Pinpoint the cell where the given text exists, returning its (x, y) midpoint coordinate. 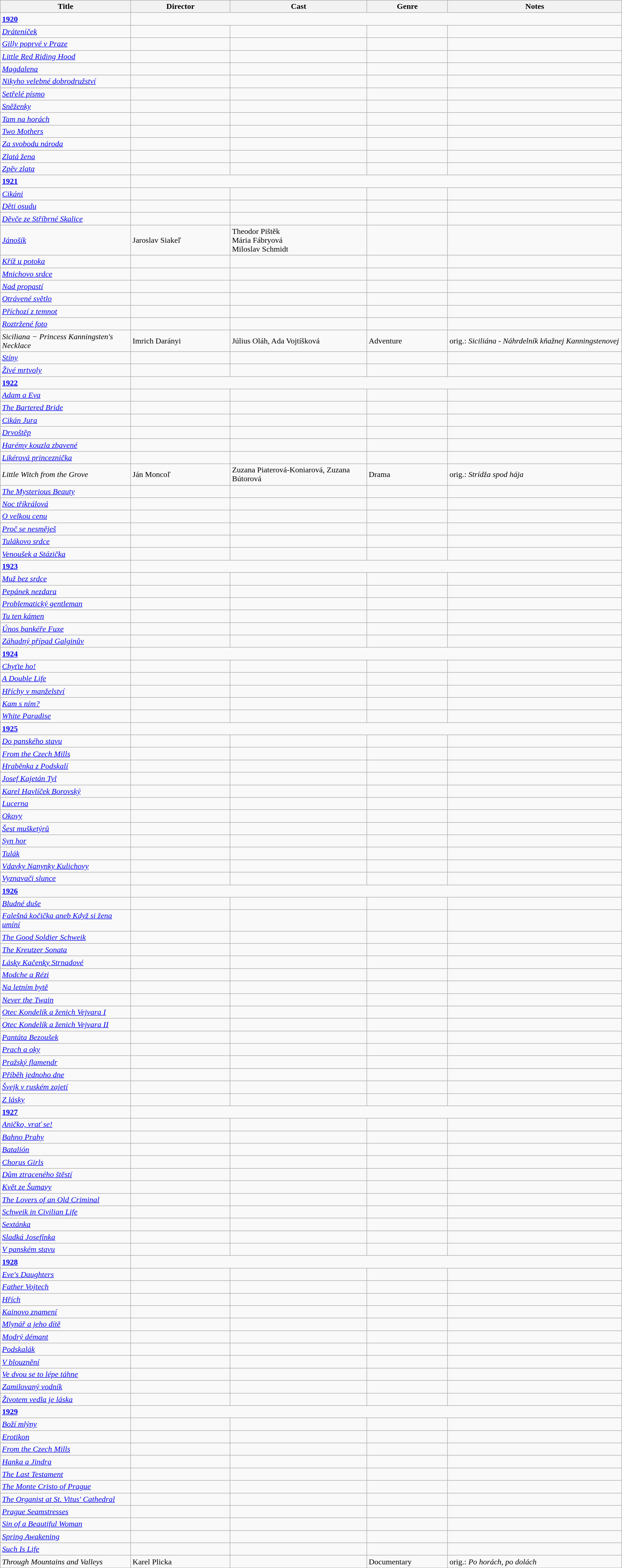
Karel Havlíček Borovský (66, 791)
Cikán Jura (66, 420)
Director (180, 7)
Batalión (66, 1149)
1929 (66, 1412)
Mlynář a jeho dítě (66, 1324)
Adam a Eva (66, 395)
Hraběnka z Podskalí (66, 766)
Prague Seamstresses (66, 1512)
Květ ze Šumavy (66, 1187)
Prach a oky (66, 1050)
Eve's Daughters (66, 1274)
Aničko, vrať se! (66, 1124)
Harémy kouzla zbavené (66, 445)
Father Vojtech (66, 1287)
Sin of a Beautiful Woman (66, 1524)
Kam s ním? (66, 704)
Jánošík (66, 240)
Setřelé písmo (66, 94)
Roztržené foto (66, 324)
Pantáta Bezoušek (66, 1037)
Erotikon (66, 1437)
Živé mrtvoly (66, 370)
Falešná kočička aneb Když si žena umíní (66, 920)
Cast (299, 7)
Únos bankéře Fuxe (66, 629)
Siciliana − Princess Kanningsten's Necklace (66, 340)
Ve dvou se to lépe táhne (66, 1374)
Such Is Life (66, 1549)
V panském stavu (66, 1249)
Problematický gentleman (66, 604)
1928 (66, 1262)
1921 (66, 181)
Za svobodu národa (66, 144)
Chorus Girls (66, 1162)
Bludné duše (66, 903)
Lucerna (66, 804)
1923 (66, 566)
1922 (66, 383)
Muž bez srdce (66, 579)
Švejk v ruském zajetí (66, 1087)
Mnichovo srdce (66, 274)
Příchozí z temnot (66, 311)
Hanka a Jindra (66, 1462)
orig.: Po horách, po dolách (535, 1561)
Otec Kondelík a ženich Vejvara II (66, 1025)
Dům ztraceného štěstí (66, 1174)
Spring Awakening (66, 1537)
The Lovers of an Old Criminal (66, 1200)
Ján Moncoľ (180, 474)
Sladká Josefínka (66, 1237)
Tu ten kámen (66, 616)
Lásky Kačenky Strnadové (66, 962)
1926 (66, 891)
The Organist at St. Vitus' Cathedral (66, 1499)
Proč se nesměješ (66, 529)
Theodor PištěkMária FábryováMiloslav Schmidt (299, 240)
Little Red Riding Hood (66, 56)
orig.: Siciliána - Náhrdelník kňažnej Kanningstenovej (535, 340)
Tulákovo srdce (66, 541)
Drvoštěp (66, 433)
Šest mušketýrů (66, 829)
Do panského stavu (66, 741)
Adventure (407, 340)
The Last Testament (66, 1474)
Nad propastí (66, 286)
1927 (66, 1112)
Stíny (66, 358)
Tam na horách (66, 119)
Dráteníček (66, 31)
Notes (535, 7)
Pepánek nezdara (66, 591)
Vyznavači slunce (66, 878)
Imrich Darányi (180, 340)
Drama (407, 474)
Záhadný případ Galginův (66, 641)
orig.: Strídža spod hája (535, 474)
Noc tříkrálová (66, 504)
Venoušek a Stázička (66, 554)
Bahno Prahy (66, 1137)
Děti osudu (66, 206)
Documentary (407, 1561)
1924 (66, 654)
Otrávené světlo (66, 299)
1920 (66, 19)
The Mysterious Beauty (66, 491)
Hříchy v manželství (66, 691)
The Kreutzer Sonata (66, 950)
Tulák (66, 854)
Schweik in Civilian Life (66, 1212)
Through Mountains and Valleys (66, 1561)
Vdavky Nanynky Kulichovy (66, 866)
Jaroslav Siakeľ (180, 240)
Karel Plicka (180, 1561)
Genre (407, 7)
Josef Kajetán Tyl (66, 778)
Z lásky (66, 1100)
Boží mlýny (66, 1424)
Sextánka (66, 1225)
Hřích (66, 1299)
Zamilovaný vodník (66, 1387)
O velkou cenu (66, 516)
Chyťte ho! (66, 666)
Pražský flamendr (66, 1062)
A Double Life (66, 679)
Kříž u potoka (66, 261)
Sněženky (66, 106)
Two Mothers (66, 131)
Modche a Rézi (66, 975)
Modrý démant (66, 1337)
Otec Kondelík a ženich Vejvara I (66, 1012)
Na letním bytě (66, 987)
The Good Soldier Schweik (66, 937)
Kainovo znamení (66, 1312)
Životem vedla je láska (66, 1399)
Little Witch from the Grove (66, 474)
Děvče ze Stříbrné Skalice (66, 219)
Zuzana Piaterová-Koniarová, Zuzana Bútorová (299, 474)
White Paradise (66, 716)
Title (66, 7)
Zlatá žena (66, 156)
Příběh jednoho dne (66, 1075)
Okovy (66, 816)
The Monte Cristo of Prague (66, 1487)
Nikyho velebné dobrodružství (66, 81)
Podskalák (66, 1349)
Likérová princeznička (66, 458)
Gilly poprvé v Praze (66, 44)
1925 (66, 729)
Never the Twain (66, 1000)
Július Oláh, Ada Vojtíšková (299, 340)
Cikáni (66, 194)
Zpěv zlata (66, 169)
Magdalena (66, 69)
The Bartered Bride (66, 408)
V blouznění (66, 1362)
Syn hor (66, 841)
